Capture the cell that displays the provided text and extract its [X, Y] central coordinate. 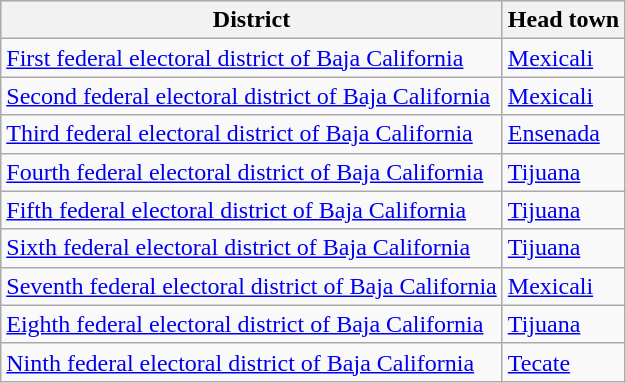
District [252, 20]
Fourth federal electoral district of Baja California [252, 172]
Tecate [563, 362]
First federal electoral district of Baja California [252, 58]
Sixth federal electoral district of Baja California [252, 248]
Head town [563, 20]
Ninth federal electoral district of Baja California [252, 362]
Second federal electoral district of Baja California [252, 96]
Seventh federal electoral district of Baja California [252, 286]
Third federal electoral district of Baja California [252, 134]
Eighth federal electoral district of Baja California [252, 324]
Fifth federal electoral district of Baja California [252, 210]
Ensenada [563, 134]
